Detect which cell encompasses the target text, then output its (x, y) center coordinate. 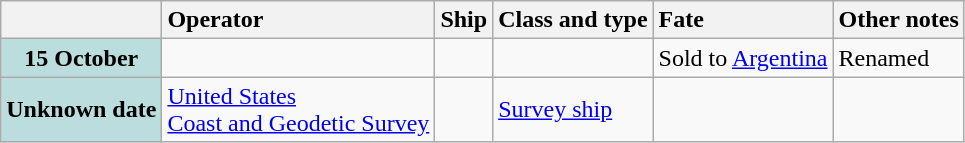
United StatesCoast and Geodetic Survey (298, 110)
Survey ship (573, 110)
Class and type (573, 20)
15 October (82, 58)
Unknown date (82, 110)
Operator (298, 20)
Ship (464, 20)
Renamed (898, 58)
Sold to Argentina (743, 58)
Other notes (898, 20)
Fate (743, 20)
